Provide the (x, y) coordinate of the cell's center where the given text is located.  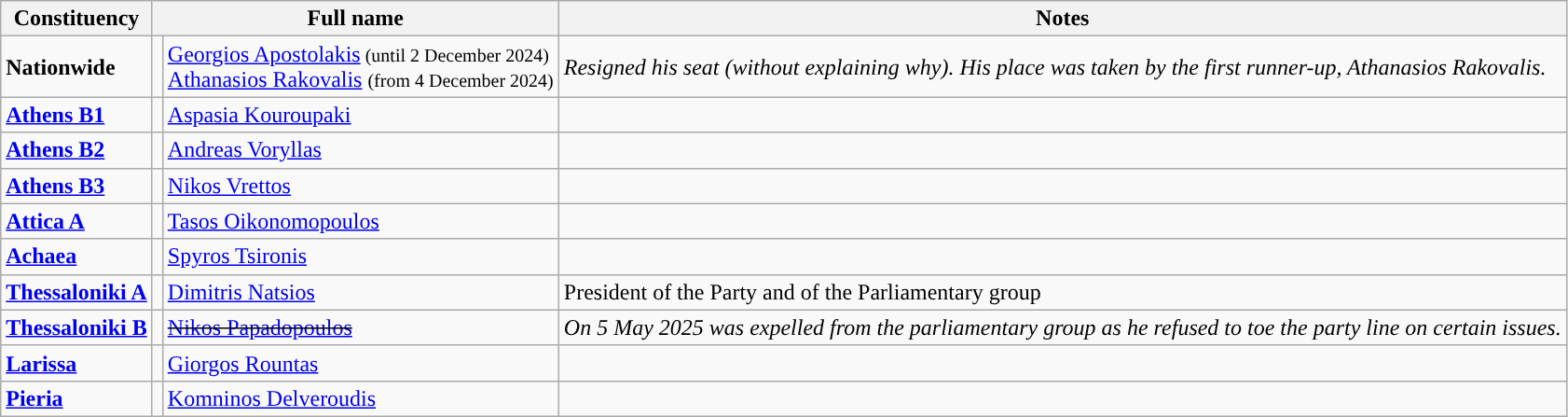
Nikos Papadopoulos (360, 327)
Tasos Oikonomopoulos (360, 221)
Full name (355, 19)
Nationwide (76, 67)
Pieria (76, 398)
Spyros Tsironis (360, 257)
Thessaloniki A (76, 292)
Athens B2 (76, 150)
Attica A (76, 221)
Athens B1 (76, 115)
Achaea (76, 257)
Nikos Vrettos (360, 186)
Resigned his seat (without explaining why). His place was taken by the first runner-up, Athanasios Rakovalis. (1063, 67)
Giorgos Rountas (360, 363)
Thessaloniki B (76, 327)
Athens B3 (76, 186)
Andreas Voryllas (360, 150)
President of the Party and of the Parliamentary group (1063, 292)
Komninos Delveroudis (360, 398)
Dimitris Natsios (360, 292)
Notes (1063, 19)
Aspasia Kouroupaki (360, 115)
Georgios Apostolakis (until 2 December 2024) Athanasios Rakovalis (from 4 December 2024) (360, 67)
On 5 May 2025 was expelled from the parliamentary group as he refused to toe the party line on certain issues. (1063, 327)
Constituency (76, 19)
Larissa (76, 363)
